For the text-containing cell, return its midpoint in [x, y] coordinate format. 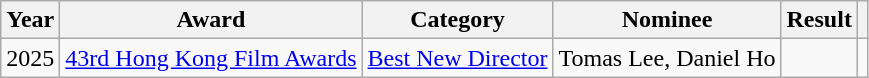
43rd Hong Kong Film Awards [211, 58]
Category [458, 20]
Best New Director [458, 58]
Year [30, 20]
2025 [30, 58]
Award [211, 20]
Tomas Lee, Daniel Ho [667, 58]
Result [819, 20]
Nominee [667, 20]
